Determine the [x, y] coordinate at the center of the cell enclosing the given text.  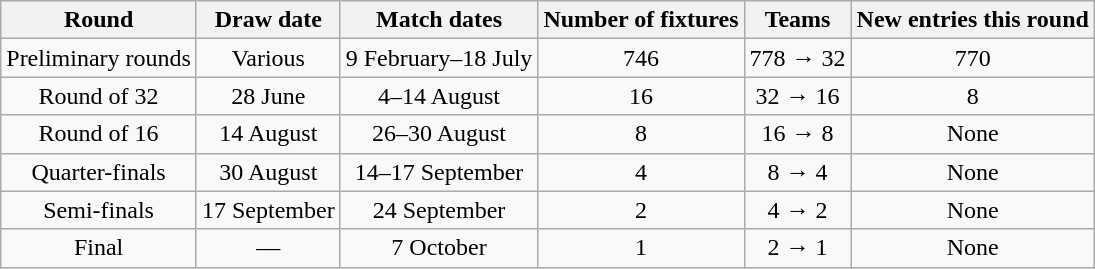
32 → 16 [798, 96]
14 August [268, 134]
Semi-finals [99, 210]
778 → 32 [798, 58]
1 [641, 248]
4–14 August [439, 96]
14–17 September [439, 172]
28 June [268, 96]
Quarter-finals [99, 172]
24 September [439, 210]
746 [641, 58]
16 [641, 96]
Final [99, 248]
Preliminary rounds [99, 58]
Number of fixtures [641, 20]
Draw date [268, 20]
30 August [268, 172]
2 [641, 210]
4 [641, 172]
Match dates [439, 20]
Round [99, 20]
Round of 32 [99, 96]
Round of 16 [99, 134]
26–30 August [439, 134]
— [268, 248]
Various [268, 58]
New entries this round [972, 20]
8 → 4 [798, 172]
Teams [798, 20]
9 February–18 July [439, 58]
7 October [439, 248]
2 → 1 [798, 248]
4 → 2 [798, 210]
17 September [268, 210]
16 → 8 [798, 134]
770 [972, 58]
